Scan for the cell matching the given text and deliver its (X, Y) coordinate at center. 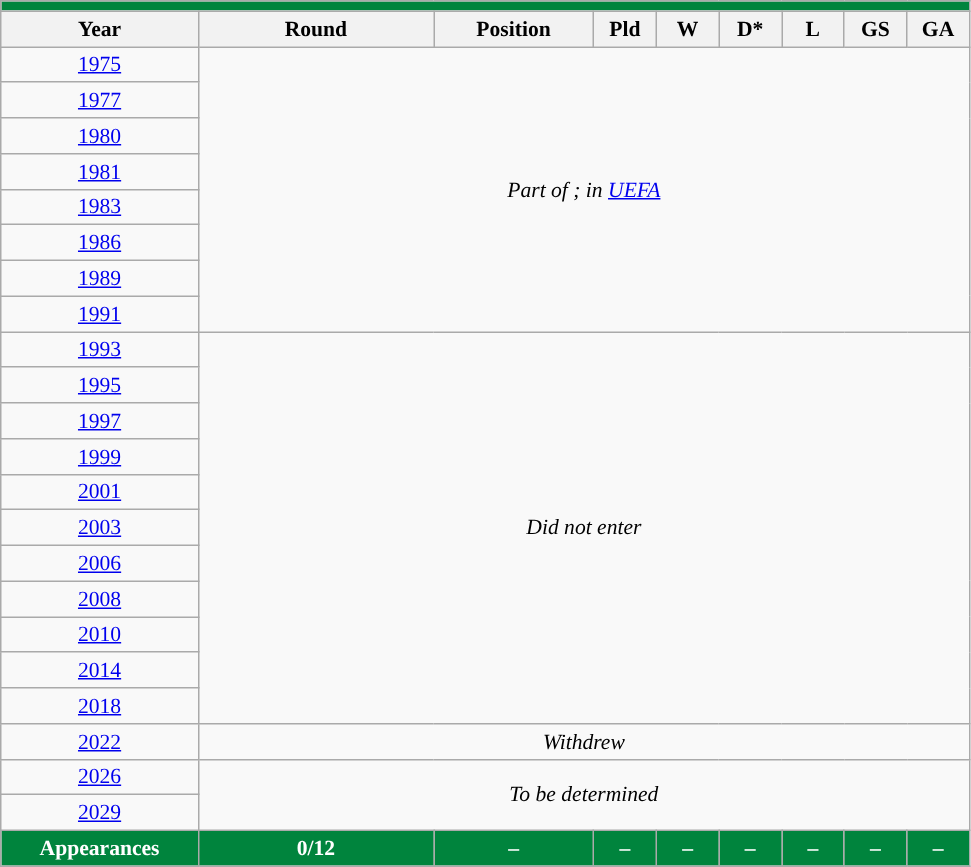
GS (876, 29)
1991 (100, 314)
1999 (100, 457)
1989 (100, 279)
2018 (100, 706)
Part of ; in UEFA (584, 190)
0/12 (316, 849)
Did not enter (584, 528)
Pld (626, 29)
W (688, 29)
2014 (100, 671)
2001 (100, 492)
To be determined (584, 794)
2006 (100, 564)
2010 (100, 635)
2003 (100, 528)
Withdrew (584, 742)
Appearances (100, 849)
L (814, 29)
1993 (100, 350)
1997 (100, 421)
2029 (100, 813)
2022 (100, 742)
D* (750, 29)
1977 (100, 101)
1995 (100, 386)
1983 (100, 207)
1986 (100, 243)
1975 (100, 65)
GA (938, 29)
2008 (100, 599)
Position (514, 29)
2026 (100, 777)
Round (316, 29)
Year (100, 29)
1981 (100, 172)
1980 (100, 136)
